For the text-containing cell, return its midpoint in (x, y) coordinate format. 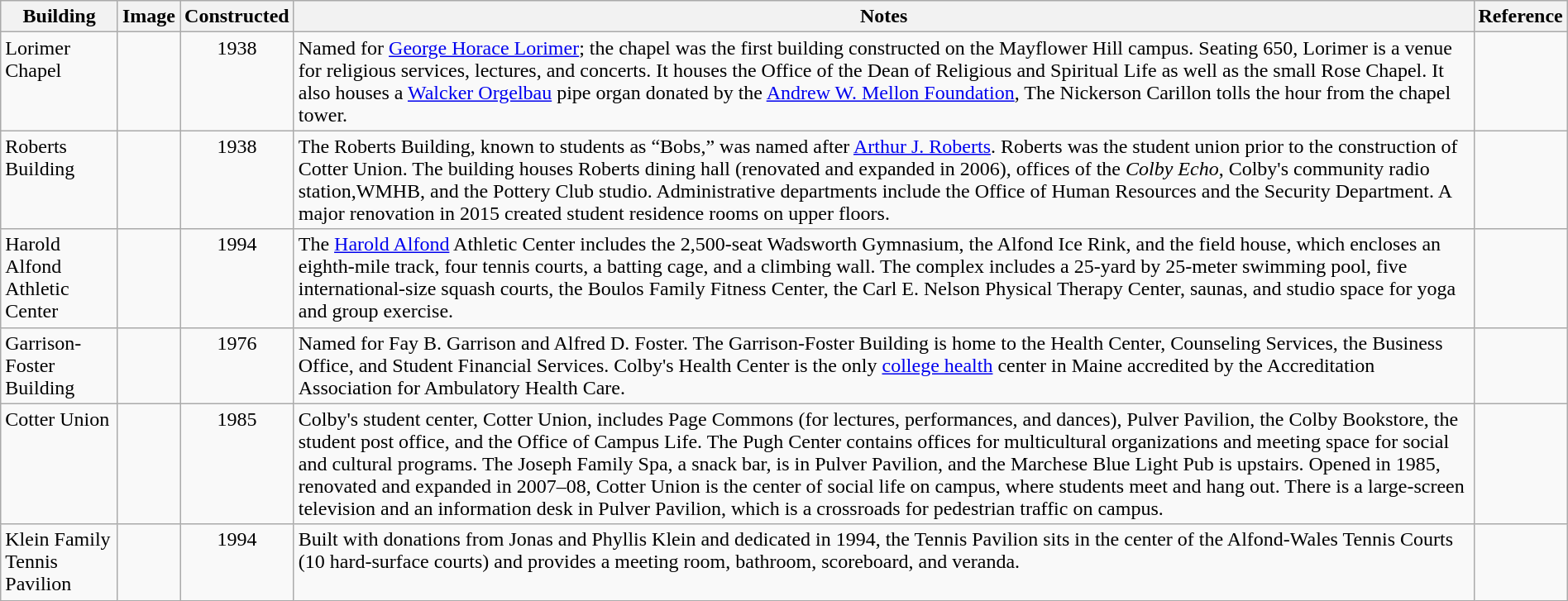
Harold Alfond Athletic Center (60, 278)
Image (149, 17)
Lorimer Chapel (60, 81)
1976 (237, 365)
Cotter Union (60, 464)
Reference (1520, 17)
Building (60, 17)
Notes (883, 17)
1985 (237, 464)
Garrison-Foster Building (60, 365)
Klein Family Tennis Pavilion (60, 562)
Roberts Building (60, 180)
Constructed (237, 17)
